Search for the cell housing the specified text and yield its (x, y) center coordinate. 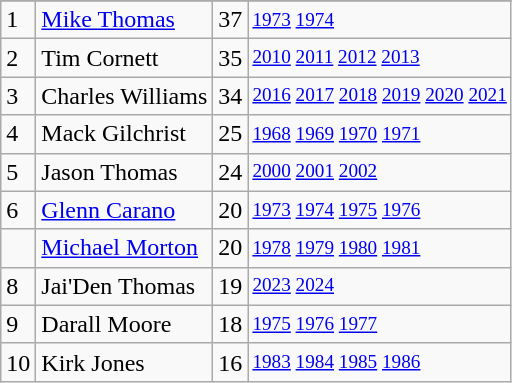
6 (18, 210)
2023 2024 (380, 286)
Charles Williams (124, 96)
Mack Gilchrist (124, 134)
Glenn Carano (124, 210)
19 (230, 286)
35 (230, 58)
Darall Moore (124, 324)
2010 2011 2012 2013 (380, 58)
4 (18, 134)
18 (230, 324)
Tim Cornett (124, 58)
2 (18, 58)
1975 1976 1977 (380, 324)
Mike Thomas (124, 20)
3 (18, 96)
34 (230, 96)
1 (18, 20)
2016 2017 2018 2019 2020 2021 (380, 96)
Jason Thomas (124, 172)
16 (230, 362)
Michael Morton (124, 248)
Jai'Den Thomas (124, 286)
9 (18, 324)
1978 1979 1980 1981 (380, 248)
5 (18, 172)
8 (18, 286)
37 (230, 20)
10 (18, 362)
1973 1974 (380, 20)
2000 2001 2002 (380, 172)
1973 1974 1975 1976 (380, 210)
Kirk Jones (124, 362)
25 (230, 134)
24 (230, 172)
1983 1984 1985 1986 (380, 362)
1968 1969 1970 1971 (380, 134)
